Locate the cell with the specified text and output its (x, y) center coordinate. 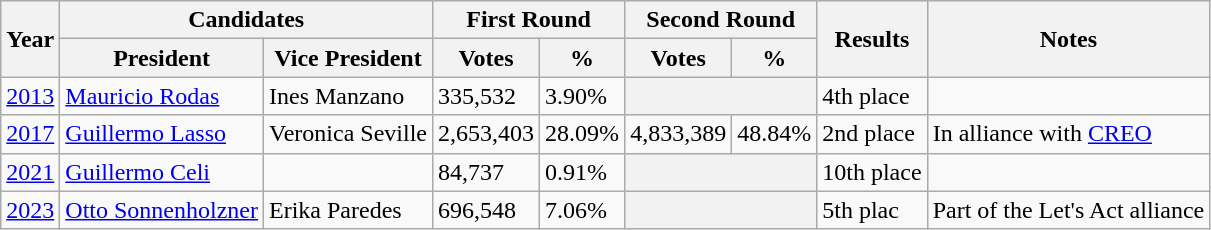
2nd place (872, 134)
Erika Paredes (348, 210)
4th place (872, 96)
4,833,389 (678, 134)
Second Round (721, 20)
2,653,403 (486, 134)
2023 (30, 210)
Results (872, 39)
President (162, 58)
Year (30, 39)
Part of the Let's Act alliance (1068, 210)
2021 (30, 172)
28.09% (582, 134)
5th plac (872, 210)
Otto Sonnenholzner (162, 210)
Candidates (246, 20)
Veronica Seville (348, 134)
696,548 (486, 210)
335,532 (486, 96)
7.06% (582, 210)
Notes (1068, 39)
84,737 (486, 172)
3.90% (582, 96)
In alliance with CREO (1068, 134)
48.84% (774, 134)
0.91% (582, 172)
Ines Manzano (348, 96)
Guillermo Celi (162, 172)
2017 (30, 134)
Guillermo Lasso (162, 134)
Vice President (348, 58)
First Round (529, 20)
Mauricio Rodas (162, 96)
10th place (872, 172)
2013 (30, 96)
